Extract the (X, Y) coordinate from the center of the cell holding the provided text.  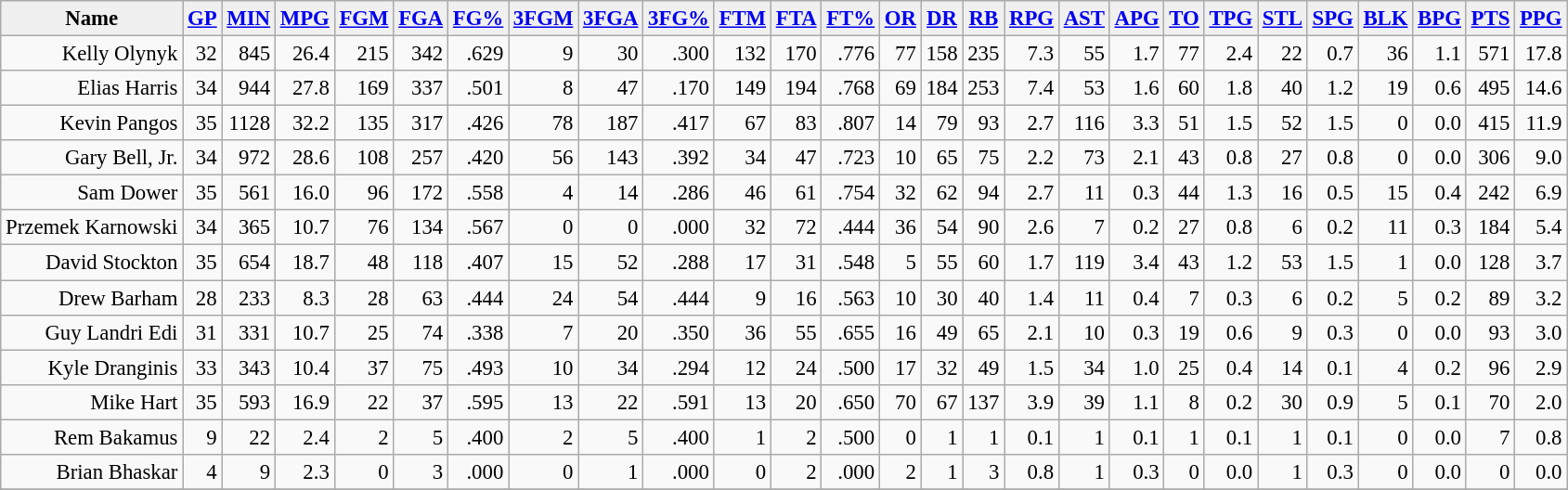
2.6 (1032, 227)
187 (611, 123)
.655 (850, 332)
158 (941, 54)
.723 (850, 158)
.417 (679, 123)
2.0 (1541, 402)
0.5 (1333, 193)
PTS (1490, 19)
16.0 (305, 193)
STL (1283, 19)
8.3 (305, 298)
571 (1490, 54)
495 (1490, 88)
.300 (679, 54)
593 (249, 402)
132 (743, 54)
.338 (479, 332)
343 (249, 367)
119 (1084, 263)
79 (941, 123)
1.8 (1231, 88)
972 (249, 158)
62 (941, 193)
AST (1084, 19)
APG (1136, 19)
5.4 (1541, 227)
3.2 (1541, 298)
69 (901, 88)
11.9 (1541, 123)
Drew Barham (92, 298)
194 (796, 88)
48 (364, 263)
Kelly Olynyk (92, 54)
128 (1490, 263)
MIN (249, 19)
16.9 (305, 402)
561 (249, 193)
72 (796, 227)
26.4 (305, 54)
.754 (850, 193)
Elias Harris (92, 88)
9.0 (1541, 158)
63 (421, 298)
0.7 (1333, 54)
134 (421, 227)
12 (743, 367)
32.2 (305, 123)
3.9 (1032, 402)
3.0 (1541, 332)
BLK (1385, 19)
137 (984, 402)
.392 (679, 158)
Kevin Pangos (92, 123)
1.3 (1231, 193)
306 (1490, 158)
.595 (479, 402)
FGA (421, 19)
235 (984, 54)
39 (1084, 402)
Sam Dower (92, 193)
Mike Hart (92, 402)
.768 (850, 88)
Rem Bakamus (92, 437)
.294 (679, 367)
1.6 (1136, 88)
365 (249, 227)
18.7 (305, 263)
46 (743, 193)
.286 (679, 193)
242 (1490, 193)
118 (421, 263)
2.9 (1541, 367)
TPG (1231, 19)
74 (421, 332)
94 (984, 193)
3FGA (611, 19)
116 (1084, 123)
257 (421, 158)
.807 (850, 123)
44 (1185, 193)
28.6 (305, 158)
0.9 (1333, 402)
.170 (679, 88)
PPG (1541, 19)
SPG (1333, 19)
.650 (850, 402)
215 (364, 54)
10.4 (305, 367)
David Stockton (92, 263)
89 (1490, 298)
331 (249, 332)
33 (202, 367)
342 (421, 54)
FTM (743, 19)
3.3 (1136, 123)
143 (611, 158)
253 (984, 88)
14.6 (1541, 88)
73 (1084, 158)
Przemek Karnowski (92, 227)
56 (544, 158)
.426 (479, 123)
944 (249, 88)
76 (364, 227)
Kyle Dranginis (92, 367)
170 (796, 54)
FT% (850, 19)
3FG% (679, 19)
.558 (479, 193)
1128 (249, 123)
RB (984, 19)
172 (421, 193)
2.2 (1032, 158)
233 (249, 298)
.591 (679, 402)
7.4 (1032, 88)
1.0 (1136, 367)
108 (364, 158)
.350 (679, 332)
.420 (479, 158)
.776 (850, 54)
7.3 (1032, 54)
1.4 (1032, 298)
17.8 (1541, 54)
169 (364, 88)
Brian Bhaskar (92, 472)
Guy Landri Edi (92, 332)
149 (743, 88)
61 (796, 193)
GP (202, 19)
.548 (850, 263)
83 (796, 123)
.493 (479, 367)
3.4 (1136, 263)
.567 (479, 227)
.288 (679, 263)
.501 (479, 88)
Name (92, 19)
845 (249, 54)
27.8 (305, 88)
90 (984, 227)
FG% (479, 19)
2.3 (305, 472)
135 (364, 123)
.407 (479, 263)
MPG (305, 19)
TO (1185, 19)
78 (544, 123)
317 (421, 123)
415 (1490, 123)
.563 (850, 298)
RPG (1032, 19)
6.9 (1541, 193)
OR (901, 19)
337 (421, 88)
FGM (364, 19)
3FGM (544, 19)
51 (1185, 123)
FTA (796, 19)
.629 (479, 54)
3.7 (1541, 263)
Gary Bell, Jr. (92, 158)
654 (249, 263)
BPG (1439, 19)
DR (941, 19)
